Find where the given text appears and provide that cell's center as (X, Y) coordinate. 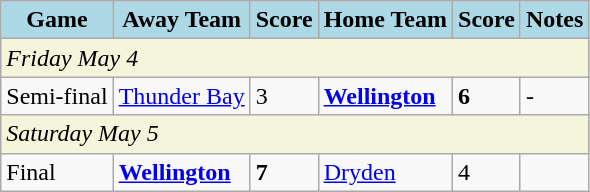
Thunder Bay (182, 96)
Semi-final (57, 96)
Final (57, 172)
Away Team (182, 20)
Home Team (385, 20)
Game (57, 20)
Notes (554, 20)
6 (487, 96)
4 (487, 172)
3 (284, 96)
Friday May 4 (295, 58)
Saturday May 5 (295, 134)
- (554, 96)
Dryden (385, 172)
7 (284, 172)
